Extract the [x, y] coordinate from the center of the cell holding the provided text.  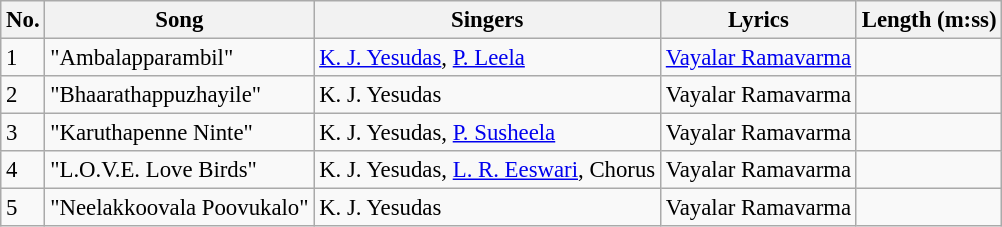
Lyrics [759, 20]
K. J. Yesudas, P. Susheela [488, 133]
"Ambalapparambil" [180, 58]
2 [23, 95]
"L.O.V.E. Love Birds" [180, 170]
3 [23, 133]
5 [23, 208]
"Neelakkoovala Poovukalo" [180, 208]
K. J. Yesudas, P. Leela [488, 58]
"Bhaarathappuzhayile" [180, 95]
4 [23, 170]
1 [23, 58]
K. J. Yesudas, L. R. Eeswari, Chorus [488, 170]
No. [23, 20]
Singers [488, 20]
Length (m:ss) [928, 20]
"Karuthapenne Ninte" [180, 133]
Song [180, 20]
